Determine the [x, y] coordinate at the center of the cell enclosing the given text.  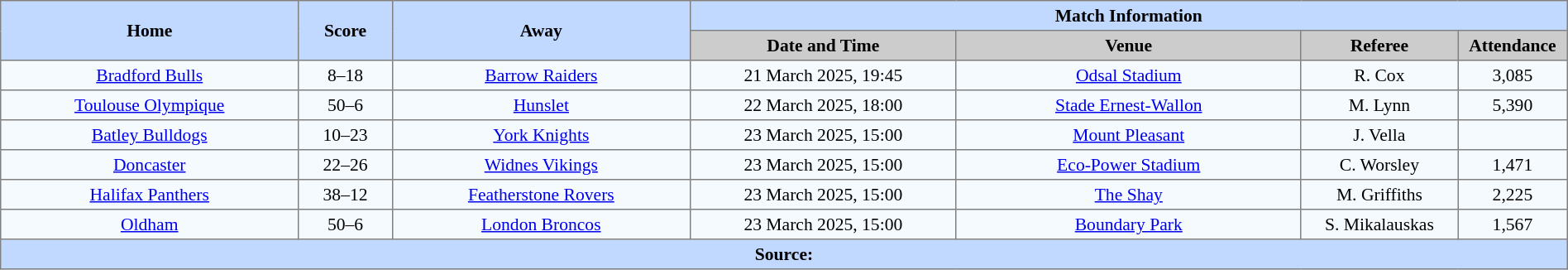
1,471 [1513, 165]
38–12 [346, 195]
M. Griffiths [1379, 195]
Hunslet [541, 105]
R. Cox [1379, 75]
Home [150, 31]
Mount Pleasant [1128, 135]
Score [346, 31]
Venue [1128, 46]
5,390 [1513, 105]
Match Information [1128, 16]
Eco-Power Stadium [1128, 165]
3,085 [1513, 75]
Oldham [150, 224]
Source: [784, 254]
22 March 2025, 18:00 [823, 105]
Away [541, 31]
1,567 [1513, 224]
21 March 2025, 19:45 [823, 75]
S. Mikalauskas [1379, 224]
C. Worsley [1379, 165]
Stade Ernest-Wallon [1128, 105]
Halifax Panthers [150, 195]
Featherstone Rovers [541, 195]
8–18 [346, 75]
York Knights [541, 135]
22–26 [346, 165]
Attendance [1513, 46]
Bradford Bulls [150, 75]
M. Lynn [1379, 105]
London Broncos [541, 224]
Widnes Vikings [541, 165]
10–23 [346, 135]
Doncaster [150, 165]
The Shay [1128, 195]
Odsal Stadium [1128, 75]
Toulouse Olympique [150, 105]
2,225 [1513, 195]
Boundary Park [1128, 224]
Barrow Raiders [541, 75]
J. Vella [1379, 135]
Date and Time [823, 46]
Referee [1379, 46]
Batley Bulldogs [150, 135]
